Extract the [X, Y] coordinate from the center of the cell holding the provided text.  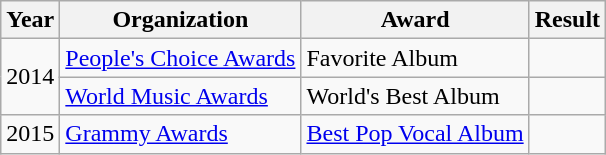
People's Choice Awards [180, 58]
World Music Awards [180, 96]
World's Best Album [415, 96]
Year [30, 20]
2014 [30, 77]
Favorite Album [415, 58]
Award [415, 20]
Best Pop Vocal Album [415, 134]
Organization [180, 20]
Result [567, 20]
Grammy Awards [180, 134]
2015 [30, 134]
